Scan for the cell matching the given text and deliver its (x, y) coordinate at center. 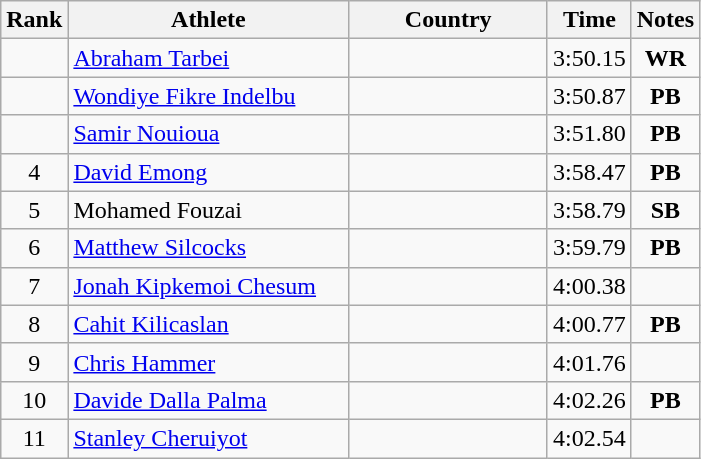
WR (665, 58)
8 (34, 324)
Jonah Kipkemoi Chesum (208, 286)
10 (34, 400)
4:02.54 (589, 438)
Samir Nouioua (208, 134)
5 (34, 210)
Notes (665, 20)
4:00.77 (589, 324)
3:50.15 (589, 58)
4:02.26 (589, 400)
Abraham Tarbei (208, 58)
4:00.38 (589, 286)
Davide Dalla Palma (208, 400)
Matthew Silcocks (208, 248)
3:58.79 (589, 210)
4:01.76 (589, 362)
Time (589, 20)
Country (448, 20)
Chris Hammer (208, 362)
3:51.80 (589, 134)
Stanley Cheruiyot (208, 438)
3:50.87 (589, 96)
7 (34, 286)
3:58.47 (589, 172)
SB (665, 210)
6 (34, 248)
David Emong (208, 172)
4 (34, 172)
Athlete (208, 20)
3:59.79 (589, 248)
Cahit Kilicaslan (208, 324)
Wondiye Fikre Indelbu (208, 96)
Mohamed Fouzai (208, 210)
9 (34, 362)
Rank (34, 20)
11 (34, 438)
